Find where the given text appears and provide that cell's center as [x, y] coordinate. 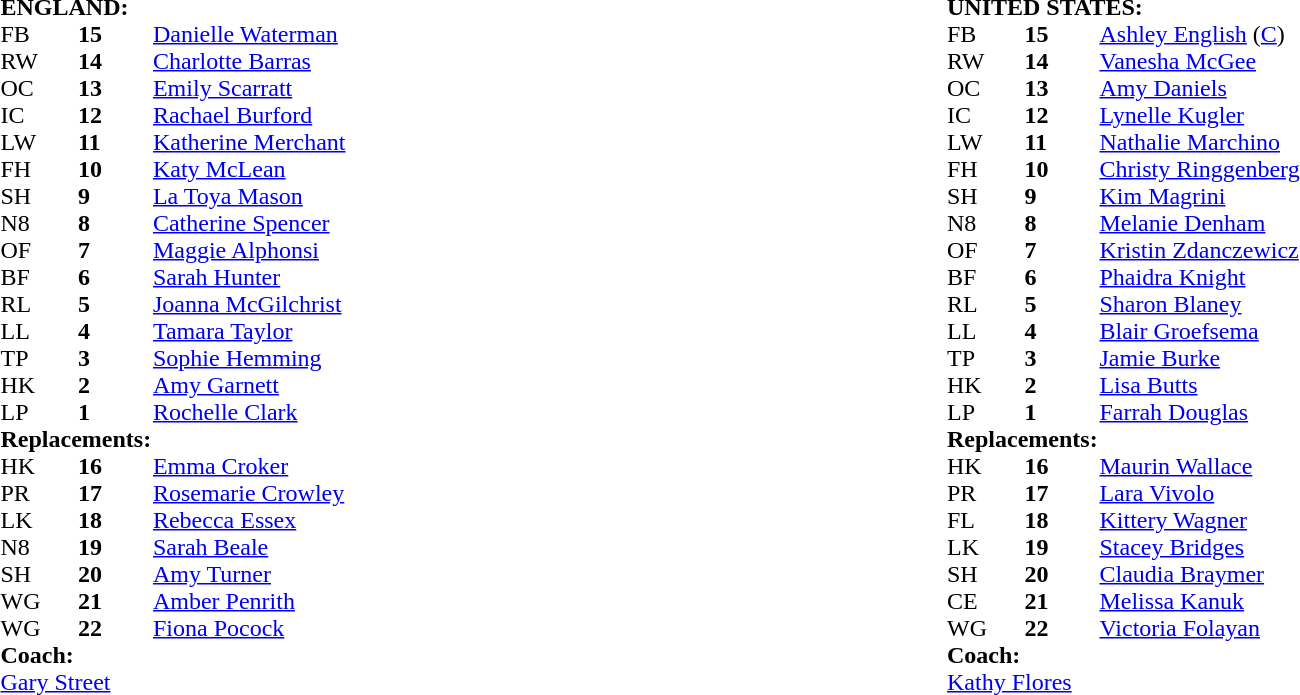
Maggie Alphonsi [350, 250]
Amber Penrith [350, 602]
Joanna McGilchrist [350, 304]
La Toya Mason [350, 196]
Replacements: [470, 440]
Rochelle Clark [350, 412]
Amy Turner [350, 574]
Tamara Taylor [350, 332]
Sarah Beale [350, 548]
Catherine Spencer [350, 224]
CE [986, 602]
Sophie Hemming [350, 358]
Rebecca Essex [350, 520]
Katy McLean [350, 170]
Emily Scarratt [350, 88]
Rosemarie Crowley [350, 494]
Emma Croker [350, 466]
Charlotte Barras [350, 62]
Rachael Burford [350, 116]
Amy Garnett [350, 386]
Sarah Hunter [350, 278]
Gary Street [470, 682]
Katherine Merchant [350, 142]
Coach: [470, 656]
Fiona Pocock [350, 628]
FL [986, 520]
Danielle Waterman [350, 34]
